Output the [x, y] coordinate of the center of the cell containing the given text.  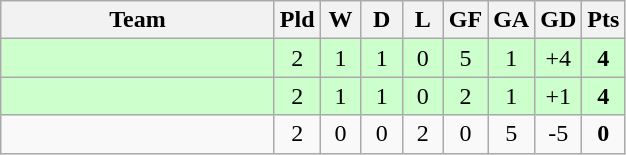
+1 [558, 96]
Team [138, 20]
Pts [604, 20]
+4 [558, 58]
W [340, 20]
GD [558, 20]
GF [465, 20]
GA [512, 20]
-5 [558, 134]
L [422, 20]
Pld [297, 20]
D [382, 20]
